Detect which cell encompasses the target text, then output its (x, y) center coordinate. 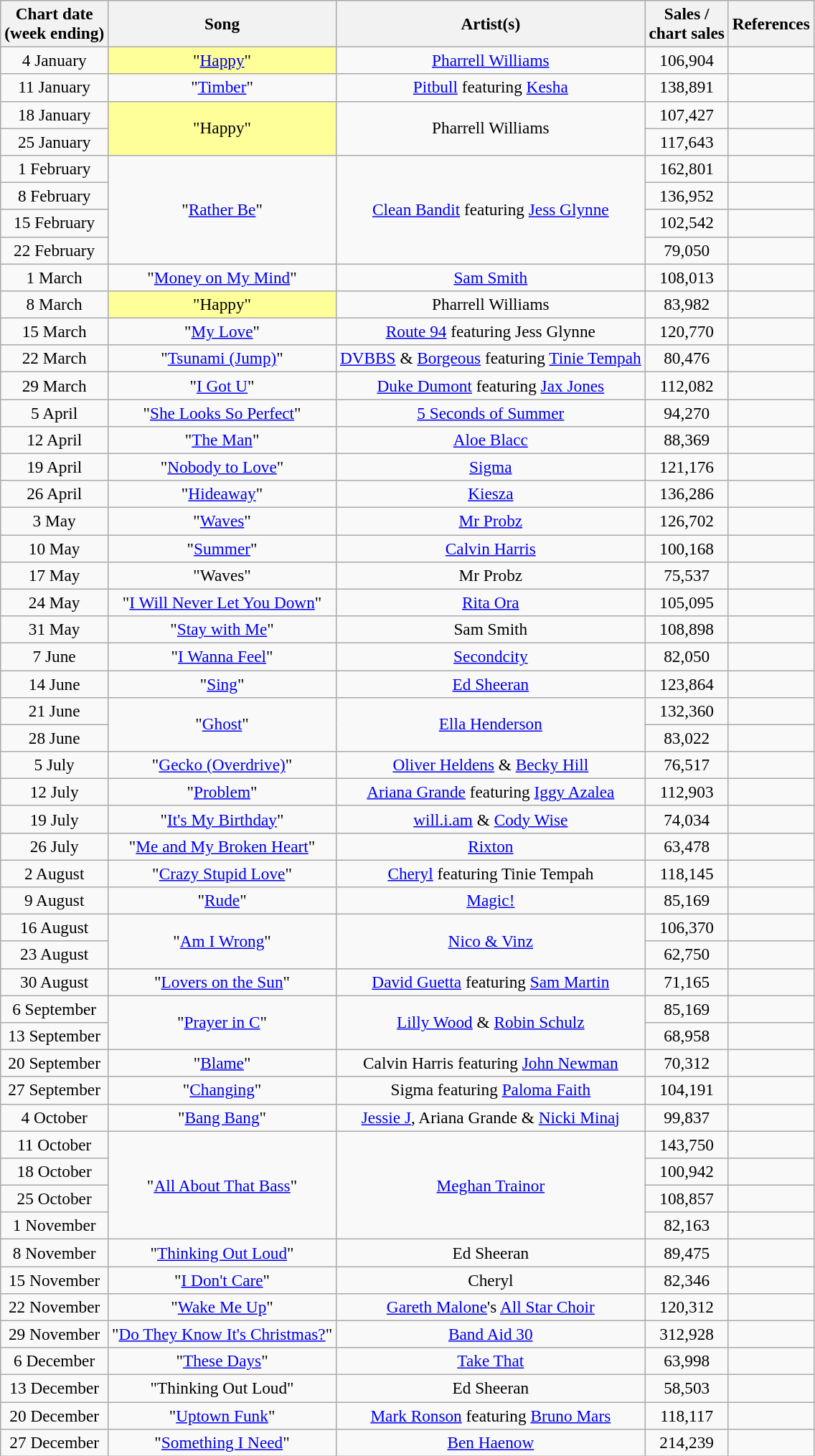
Cheryl featuring Tinie Tempah (491, 873)
118,117 (687, 1415)
28 June (55, 738)
"Stay with Me" (222, 629)
"Uptown Funk" (222, 1415)
Take That (491, 1361)
Jessie J, Ariana Grande & Nicki Minaj (491, 1117)
Rixton (491, 846)
"It's My Birthday" (222, 819)
12 July (55, 792)
112,082 (687, 385)
312,928 (687, 1334)
27 September (55, 1090)
79,050 (687, 250)
Cheryl (491, 1280)
136,286 (687, 494)
6 December (55, 1361)
18 October (55, 1171)
6 September (55, 1008)
"Ghost" (222, 724)
120,770 (687, 331)
"Timber" (222, 88)
Chart date(week ending) (55, 23)
Band Aid 30 (491, 1334)
10 May (55, 548)
"Prayer in C" (222, 1022)
Sigma featuring Paloma Faith (491, 1090)
"Nobody to Love" (222, 467)
19 July (55, 819)
Lilly Wood & Robin Schulz (491, 1022)
Kiesza (491, 494)
Nico & Vinz (491, 941)
104,191 (687, 1090)
Artist(s) (491, 23)
136,952 (687, 196)
26 April (55, 494)
5 July (55, 765)
1 November (55, 1226)
108,013 (687, 277)
9 August (55, 900)
11 January (55, 88)
26 July (55, 846)
Magic! (491, 900)
"Tsunami (Jump)" (222, 359)
62,750 (687, 955)
99,837 (687, 1117)
"Rude" (222, 900)
20 December (55, 1415)
"Something I Need" (222, 1442)
David Guetta featuring Sam Martin (491, 982)
75,537 (687, 575)
27 December (55, 1442)
"Crazy Stupid Love" (222, 873)
106,904 (687, 60)
"Money on My Mind" (222, 277)
"All About That Bass" (222, 1185)
83,982 (687, 304)
Sales /chart sales (687, 23)
"Lovers on the Sun" (222, 982)
121,176 (687, 467)
5 Seconds of Summer (491, 412)
15 November (55, 1280)
2 August (55, 873)
22 March (55, 359)
105,095 (687, 602)
23 August (55, 955)
132,360 (687, 711)
will.i.am & Cody Wise (491, 819)
106,370 (687, 927)
13 December (55, 1388)
"Sing" (222, 684)
63,998 (687, 1361)
"My Love" (222, 331)
15 February (55, 223)
25 October (55, 1199)
100,942 (687, 1171)
7 June (55, 656)
63,478 (687, 846)
16 August (55, 927)
74,034 (687, 819)
Song (222, 23)
100,168 (687, 548)
107,427 (687, 115)
"Changing" (222, 1090)
29 November (55, 1334)
162,801 (687, 169)
"Am I Wrong" (222, 941)
12 April (55, 440)
112,903 (687, 792)
"Summer" (222, 548)
71,165 (687, 982)
DVBBS & Borgeous featuring Tinie Tempah (491, 359)
Meghan Trainor (491, 1185)
108,857 (687, 1199)
"The Man" (222, 440)
102,542 (687, 223)
118,145 (687, 873)
Clean Bandit featuring Jess Glynne (491, 209)
120,312 (687, 1307)
76,517 (687, 765)
1 February (55, 169)
Secondcity (491, 656)
70,312 (687, 1063)
214,239 (687, 1442)
"I Got U" (222, 385)
8 February (55, 196)
"I Don't Care" (222, 1280)
14 June (55, 684)
30 August (55, 982)
"These Days" (222, 1361)
25 January (55, 141)
58,503 (687, 1388)
Aloe Blacc (491, 440)
29 March (55, 385)
89,475 (687, 1252)
17 May (55, 575)
82,163 (687, 1226)
21 June (55, 711)
Calvin Harris (491, 548)
1 March (55, 277)
Gareth Malone's All Star Choir (491, 1307)
68,958 (687, 1036)
"Do They Know It's Christmas?" (222, 1334)
22 February (55, 250)
22 November (55, 1307)
82,050 (687, 656)
"Problem" (222, 792)
13 September (55, 1036)
Ariana Grande featuring Iggy Azalea (491, 792)
"Me and My Broken Heart" (222, 846)
8 November (55, 1252)
8 March (55, 304)
123,864 (687, 684)
126,702 (687, 521)
"Gecko (Overdrive)" (222, 765)
4 October (55, 1117)
Ella Henderson (491, 724)
138,891 (687, 88)
Sigma (491, 467)
Duke Dumont featuring Jax Jones (491, 385)
31 May (55, 629)
80,476 (687, 359)
Pitbull featuring Kesha (491, 88)
"Hideaway" (222, 494)
143,750 (687, 1144)
15 March (55, 331)
"She Looks So Perfect" (222, 412)
11 October (55, 1144)
3 May (55, 521)
19 April (55, 467)
"Rather Be" (222, 209)
Oliver Heldens & Becky Hill (491, 765)
"Bang Bang" (222, 1117)
5 April (55, 412)
88,369 (687, 440)
"Wake Me Up" (222, 1307)
References (771, 23)
117,643 (687, 141)
"Blame" (222, 1063)
Calvin Harris featuring John Newman (491, 1063)
20 September (55, 1063)
4 January (55, 60)
Rita Ora (491, 602)
24 May (55, 602)
Route 94 featuring Jess Glynne (491, 331)
"I Will Never Let You Down" (222, 602)
Ben Haenow (491, 1442)
83,022 (687, 738)
18 January (55, 115)
Mark Ronson featuring Bruno Mars (491, 1415)
108,898 (687, 629)
82,346 (687, 1280)
94,270 (687, 412)
"I Wanna Feel" (222, 656)
